Return [x, y] of the center of cell containing provided text 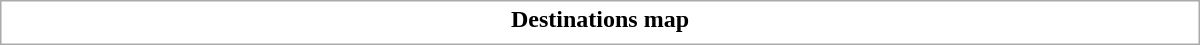
Destinations map [600, 19]
